For the text-containing cell, return its midpoint in (X, Y) coordinate format. 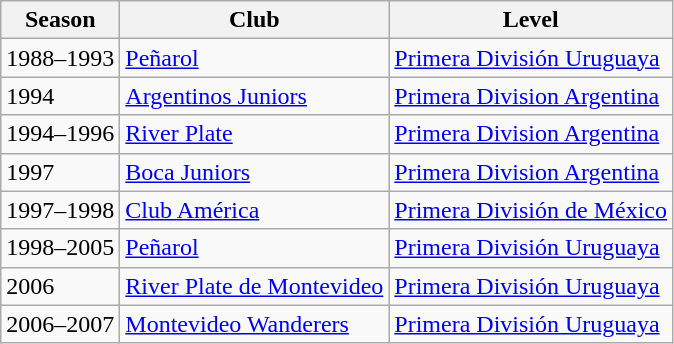
1988–1993 (60, 58)
Season (60, 20)
1998–2005 (60, 248)
1994–1996 (60, 134)
2006 (60, 286)
Boca Juniors (254, 172)
River Plate de Montevideo (254, 286)
2006–2007 (60, 324)
1994 (60, 96)
1997 (60, 172)
Primera División de México (531, 210)
Montevideo Wanderers (254, 324)
Club (254, 20)
Club América (254, 210)
Level (531, 20)
1997–1998 (60, 210)
River Plate (254, 134)
Argentinos Juniors (254, 96)
